Search for the cell housing the specified text and yield its [X, Y] center coordinate. 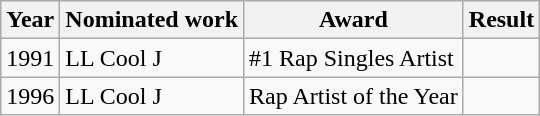
Year [30, 20]
1991 [30, 58]
Result [501, 20]
Rap Artist of the Year [354, 96]
#1 Rap Singles Artist [354, 58]
1996 [30, 96]
Award [354, 20]
Nominated work [152, 20]
